Detect which cell encompasses the target text, then output its [X, Y] center coordinate. 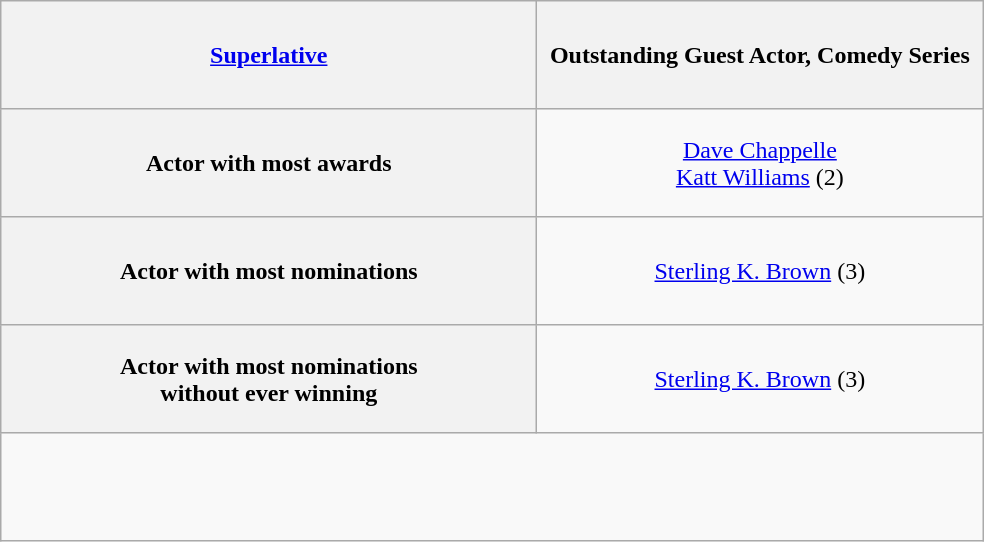
Actor with most nominations without ever winning [269, 379]
Actor with most nominations [269, 271]
Superlative [269, 55]
Dave Chappelle Katt Williams (2) [760, 163]
Outstanding Guest Actor, Comedy Series [760, 55]
Actor with most awards [269, 163]
